Provide the (X, Y) coordinate of the cell's center where the given text is located.  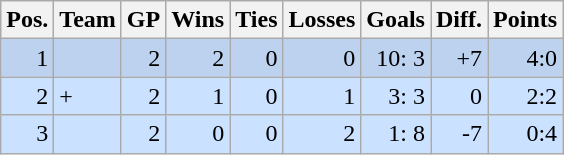
3: 3 (396, 96)
4:0 (526, 58)
+ (88, 96)
3 (28, 134)
+7 (458, 58)
GP (143, 20)
10: 3 (396, 58)
Ties (256, 20)
Diff. (458, 20)
Wins (198, 20)
Points (526, 20)
Losses (322, 20)
2:2 (526, 96)
-7 (458, 134)
Pos. (28, 20)
Goals (396, 20)
1: 8 (396, 134)
Team (88, 20)
0:4 (526, 134)
